Find where the given text appears and provide that cell's center as [X, Y] coordinate. 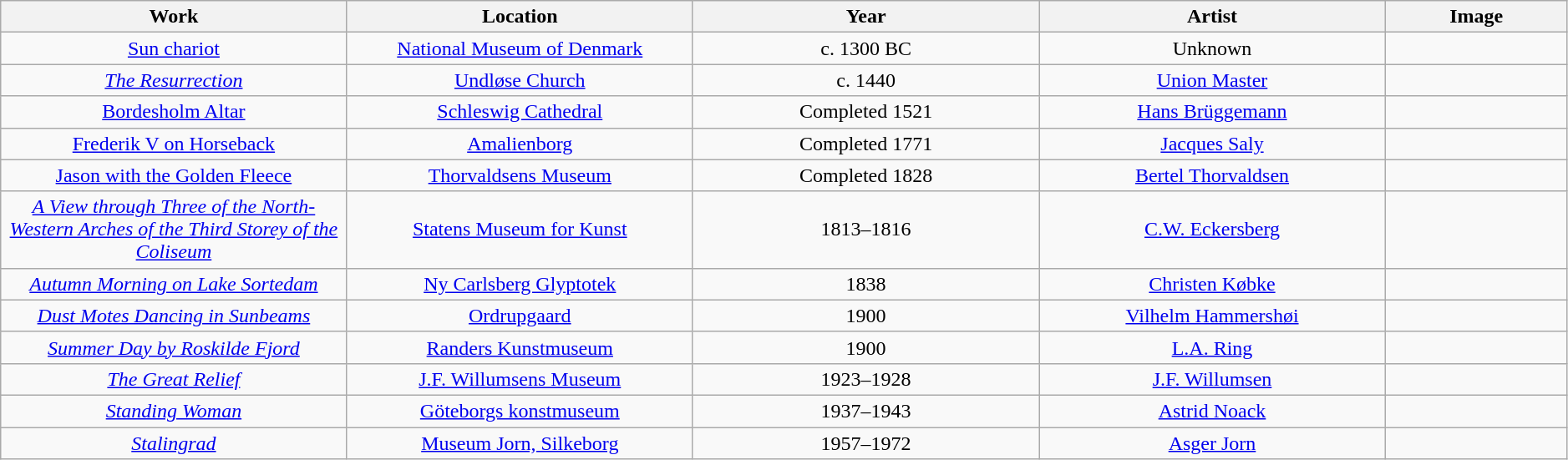
c. 1440 [865, 80]
National Museum of Denmark [520, 48]
1957–1972 [865, 443]
Union Master [1212, 80]
Stalingrad [174, 443]
The Great Relief [174, 379]
Randers Kunstmuseum [520, 347]
J.F. Willumsen [1212, 379]
Location [520, 17]
Statens Museum for Kunst [520, 230]
1838 [865, 284]
Image [1476, 17]
Completed 1828 [865, 175]
1813–1816 [865, 230]
Hans Brüggemann [1212, 112]
Christen Købke [1212, 284]
Summer Day by Roskilde Fjord [174, 347]
Work [174, 17]
Amalienborg [520, 144]
Vilhelm Hammershøi [1212, 316]
L.A. Ring [1212, 347]
Year [865, 17]
c. 1300 BC [865, 48]
Frederik V on Horseback [174, 144]
A View through Three of the North-Western Arches of the Third Storey of the Coliseum [174, 230]
Göteborgs konstmuseum [520, 411]
Jacques Saly [1212, 144]
1923–1928 [865, 379]
C.W. Eckersberg [1212, 230]
Dust Motes Dancing in Sunbeams [174, 316]
1937–1943 [865, 411]
Completed 1521 [865, 112]
Autumn Morning on Lake Sortedam [174, 284]
Thorvaldsens Museum [520, 175]
Ny Carlsberg Glyptotek [520, 284]
Standing Woman [174, 411]
Artist [1212, 17]
Schleswig Cathedral [520, 112]
Sun chariot [174, 48]
Asger Jorn [1212, 443]
Astrid Noack [1212, 411]
The Resurrection [174, 80]
Museum Jorn, Silkeborg [520, 443]
Undløse Church [520, 80]
Completed 1771 [865, 144]
Ordrupgaard [520, 316]
Bertel Thorvaldsen [1212, 175]
Jason with the Golden Fleece [174, 175]
J.F. Willumsens Museum [520, 379]
Bordesholm Altar [174, 112]
Unknown [1212, 48]
